Output the (x, y) coordinate of the center of the cell containing the given text.  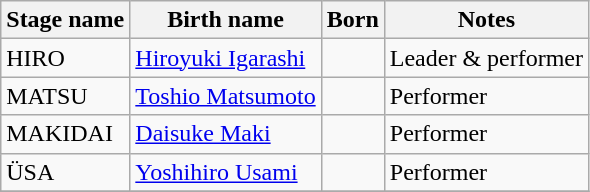
Leader & performer (486, 58)
MATSU (66, 96)
Notes (486, 20)
Yoshihiro Usami (226, 172)
ÜSA (66, 172)
Born (352, 20)
Hiroyuki Igarashi (226, 58)
Toshio Matsumoto (226, 96)
Daisuke Maki (226, 134)
HIRO (66, 58)
Stage name (66, 20)
MAKIDAI (66, 134)
Birth name (226, 20)
